Locate the cell with the specified text and output its [X, Y] center coordinate. 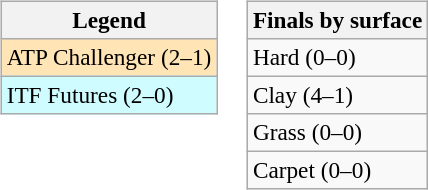
Clay (4–1) [337, 95]
ITF Futures (2–0) [108, 95]
Carpet (0–0) [337, 171]
Legend [108, 20]
Hard (0–0) [337, 57]
Grass (0–0) [337, 133]
ATP Challenger (2–1) [108, 57]
Finals by surface [337, 20]
